Return [X, Y] of the center of cell containing provided text 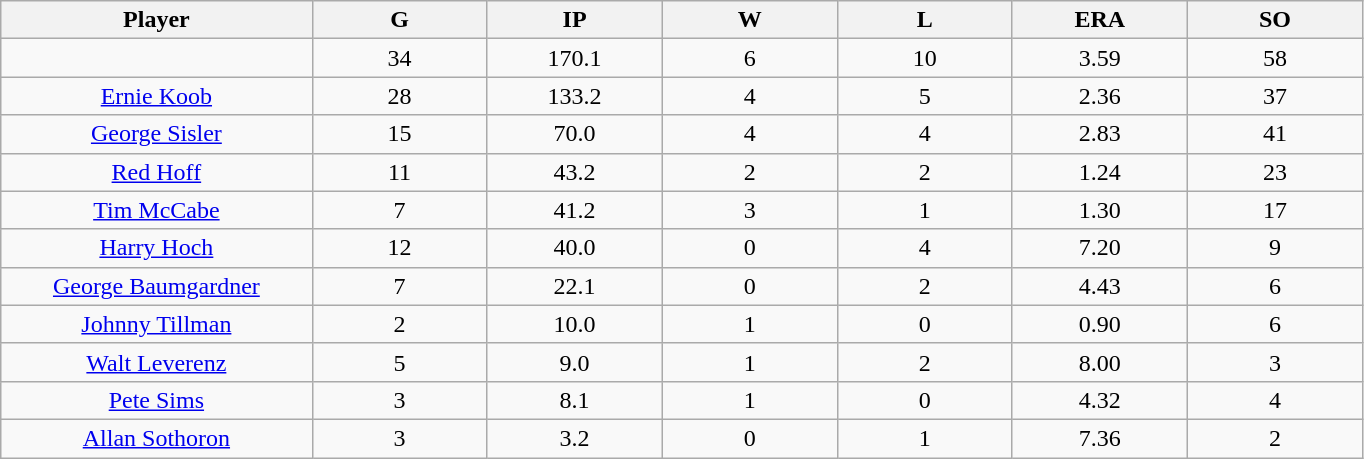
2.36 [1100, 96]
133.2 [574, 96]
Red Hoff [156, 172]
28 [400, 96]
8.00 [1100, 362]
IP [574, 20]
7.20 [1100, 248]
Allan Sothoron [156, 438]
Player [156, 20]
George Baumgardner [156, 286]
34 [400, 58]
Harry Hoch [156, 248]
SO [1274, 20]
15 [400, 134]
12 [400, 248]
Walt Leverenz [156, 362]
3.59 [1100, 58]
L [924, 20]
43.2 [574, 172]
G [400, 20]
Pete Sims [156, 400]
George Sisler [156, 134]
17 [1274, 210]
9 [1274, 248]
4.32 [1100, 400]
1.30 [1100, 210]
41.2 [574, 210]
ERA [1100, 20]
Tim McCabe [156, 210]
37 [1274, 96]
40.0 [574, 248]
7.36 [1100, 438]
1.24 [1100, 172]
58 [1274, 58]
11 [400, 172]
4.43 [1100, 286]
10 [924, 58]
3.2 [574, 438]
22.1 [574, 286]
70.0 [574, 134]
9.0 [574, 362]
0.90 [1100, 324]
2.83 [1100, 134]
170.1 [574, 58]
10.0 [574, 324]
8.1 [574, 400]
W [750, 20]
Ernie Koob [156, 96]
Johnny Tillman [156, 324]
41 [1274, 134]
23 [1274, 172]
